Provide the (x, y) coordinate of the cell's center where the given text is located.  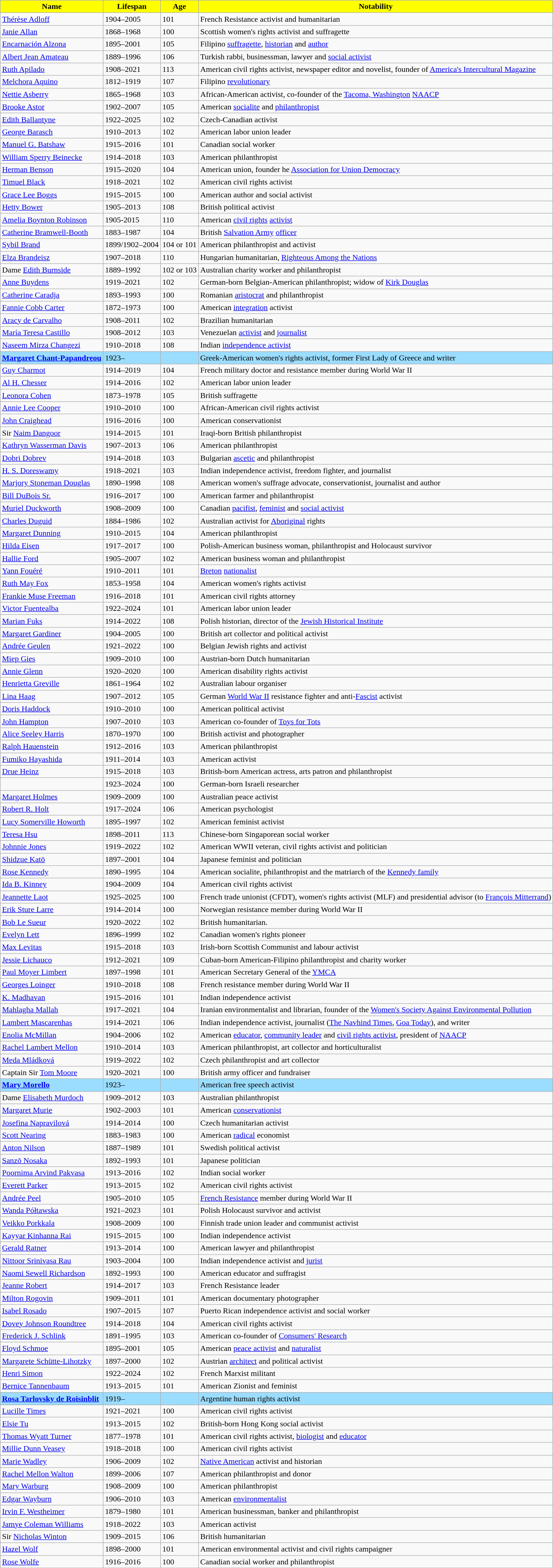
Romanian aristocrat and philanthropist (376, 295)
French Marxist militant (376, 1374)
1853–1958 (132, 584)
Ruth Apilado (52, 69)
María Teresa Castillo (52, 332)
1870–1970 (132, 734)
American businessman, banker and philanthropist (376, 1511)
Erik Sture Larre (52, 909)
Hazel Wolf (52, 1549)
Chinese-born Singaporean social worker (376, 834)
French trade unionist (CFDT), women's rights activist (MLF) and presidential advisor (to François Mitterrand) (376, 897)
Margaret Gardiner (52, 634)
Irvin F. Westheimer (52, 1511)
Mahlagha Mallah (52, 1010)
1917–2021 (132, 1010)
1914–2019 (132, 370)
1812–1919 (132, 82)
Iraqi-born British philanthropist (376, 433)
Australian labour organiser (376, 684)
Fannie Cobb Carter (52, 307)
1907–2010 (132, 721)
Australian philanthropist (376, 1098)
1883–1987 (132, 232)
1920–2022 (132, 922)
Dame Edith Burnside (52, 270)
1898–2000 (132, 1549)
1895–1997 (132, 822)
Australian peace activist (376, 797)
Doris Haddock (52, 709)
American civil rights activist, newspaper editor and novelist, founder of America's Intercultural Magazine (376, 69)
Margaret Murie (52, 1110)
Teresa Hsu (52, 834)
Rachel Lambert Mellon (52, 1047)
1909–2010 (132, 659)
French Resistance leader (376, 1286)
American Secretary General of the YMCA (376, 972)
1865–1968 (132, 94)
Muriel Duckworth (52, 508)
1922–2025 (132, 119)
American co-founder of Consumers' Research (376, 1336)
1877–1978 (132, 1436)
Breton nationalist (376, 571)
1916–2018 (132, 596)
Manuel G. Batshaw (52, 144)
Everett Parker (52, 1185)
Indian independence activist, freedom fighter, and journalist (376, 470)
1907–2013 (132, 445)
Name (52, 7)
1913–2016 (132, 1173)
1884–1986 (132, 521)
French military doctor and resistance member during World War II (376, 370)
1920–2020 (132, 671)
Indian independence activist, journalist (The Navhind Times, Goa Today), and writer (376, 1022)
1897–2001 (132, 859)
Margaret Dunning (52, 533)
Annie Glenn (52, 671)
1879–1980 (132, 1511)
Iranian environmentalist and librarian, founder of the Women's Society Against Environmental Pollution (376, 1010)
George Barasch (52, 132)
African-American civil rights activist (376, 408)
Charles Duguid (52, 521)
Amelia Boynton Robinson (52, 220)
German World War II resistance fighter and anti-Fascist activist (376, 696)
Millie Dunn Veasey (52, 1449)
1919–2021 (132, 282)
Ralph Hauenstein (52, 746)
Turkish rabbi, businessman, lawyer and social activist (376, 57)
American documentary photographer (376, 1298)
1873–1978 (132, 395)
1905–2013 (132, 207)
American educator, community leader and civil rights activist, president of NAACP (376, 1035)
Naseem Mirza Changezi (52, 345)
American disability rights activist (376, 671)
Australian charity worker and philanthropist (376, 270)
American Zionist and feminist (376, 1386)
Frankie Muse Freeman (52, 596)
Captain Sir Tom Moore (52, 1072)
Irish-born Scottish Communist and labour activist (376, 947)
Belgian Jewish rights and activist (376, 646)
American women's rights activist (376, 584)
Hungarian humanitarian, Righteous Among the Nations (376, 257)
1921–2021 (132, 1411)
British humanitarian. (376, 922)
Canadian women's rights pioneer (376, 934)
Czech humanitarian activist (376, 1123)
Lucille Times (52, 1411)
Polish Holocaust survivor and activist (376, 1211)
Jeanne Robert (52, 1286)
1912–2016 (132, 746)
British activist and photographer (376, 734)
1909–2009 (132, 797)
Brazilian humanitarian (376, 320)
1914–2021 (132, 1022)
1914–2016 (132, 383)
Hallie Ford (52, 558)
Notability (376, 7)
Melchora Aquino (52, 82)
1919– (132, 1399)
Scott Nearing (52, 1135)
British army officer and fundraiser (376, 1072)
Elza Brandeisz (52, 257)
Annie Lee Cooper (52, 408)
Josefina Napravilová (52, 1123)
1904–2009 (132, 884)
Marjory Stoneman Douglas (52, 483)
American philanthropist and donor (376, 1474)
Yann Fouéré (52, 571)
Isabel Rosado (52, 1311)
Greek-American women's rights activist, former First Lady of Greece and writer (376, 357)
Max Levitas (52, 947)
British political activist (376, 207)
American civil rights attorney (376, 596)
Canadian social worker and philanthropist (376, 1561)
K. Madhavan (52, 997)
1925–2025 (132, 897)
Drue Heinz (52, 772)
Aracy de Carvalho (52, 320)
Edgar Wayburn (52, 1499)
1909–2015 (132, 1536)
1889–1992 (132, 270)
Henrietta Greville (52, 684)
Margarete Schütte-Lihotzky (52, 1361)
1908–2021 (132, 69)
British-born American actress, arts patron and philanthropist (376, 772)
Sir Naim Dangoor (52, 433)
American author and social activist (376, 195)
Canadian pacifist, feminist and social activist (376, 508)
American political activist (376, 709)
1890–1998 (132, 483)
1896–1999 (132, 934)
Indian independence activist and jurist (376, 1261)
American peace activist and naturalist (376, 1348)
1920–2021 (132, 1072)
1917–2024 (132, 809)
1907–2015 (132, 1311)
Australian activist for Aboriginal rights (376, 521)
Shidzue Katō (52, 859)
Czech-Canadian activist (376, 119)
1904–2006 (132, 1035)
Albert Jean Amateau (52, 57)
1906–2009 (132, 1461)
Sir Nicholas Winton (52, 1536)
1893–1993 (132, 295)
Thérèse Adloff (52, 19)
Bernice Tannenbaum (52, 1386)
Encarnación Alzona (52, 44)
Andrée Peel (52, 1198)
British suffragette (376, 395)
American educator and suffragist (376, 1273)
1902–2003 (132, 1110)
1905-2015 (132, 220)
Frederick J. Schlink (52, 1336)
Poornima Arvind Pakvasa (52, 1173)
1912–2021 (132, 960)
Bulgarian ascetic and philanthropist (376, 458)
Hetty Bower (52, 207)
Canadian social worker (376, 144)
104 or 101 (179, 245)
German-born Belgian-American philanthropist; widow of Kirk Douglas (376, 282)
Jamye Coleman Williams (52, 1524)
American union, founder he Association for Union Democracy (376, 170)
Bob Le Sueur (52, 922)
Georges Loinger (52, 985)
Lina Haag (52, 696)
1918–2022 (132, 1524)
American socialite and philanthropist (376, 107)
Robert R. Holt (52, 809)
Native American activist and historian (376, 1461)
Jessie Lichauco (52, 960)
1890–1995 (132, 872)
1899/1902–2004 (132, 245)
1909–2011 (132, 1298)
Naomi Sewell Richardson (52, 1273)
American civil rights activist, biologist and educator (376, 1436)
Norwegian resistance member during World War II (376, 909)
Indian social worker (376, 1173)
Milton Rogovin (52, 1298)
1914–2015 (132, 433)
Japanese politician (376, 1160)
American environmentalist (376, 1499)
American business woman and philanthropist (376, 558)
1906–2010 (132, 1499)
1917–2017 (132, 546)
1910–2011 (132, 571)
French Resistance member during World War II (376, 1198)
109 (179, 960)
Marian Fuks (52, 621)
Lifespan (132, 7)
1921–2022 (132, 646)
1903–2004 (132, 1261)
Anne Buydens (52, 282)
Finnish trade union leader and communist activist (376, 1223)
1905–2007 (132, 558)
William Sperry Beinecke (52, 157)
Japanese feminist and politician (376, 859)
Rose Wolfe (52, 1561)
Rosa Tarlovsky de Roisinblit (52, 1399)
Catherine Caradja (52, 295)
American WWII veteran, civil rights activist and politician (376, 847)
Mary Morello (52, 1085)
John Hampton (52, 721)
American philanthropist, art collector and horticulturalist (376, 1047)
1905–2010 (132, 1198)
Cuban-born American-Filipino philanthropist and charity worker (376, 960)
Dame Elisabeth Murdoch (52, 1098)
Ida B. Kinney (52, 884)
1910–2013 (132, 132)
Ruth May Fox (52, 584)
Mary Warburg (52, 1486)
Dovey Johnson Roundtree (52, 1323)
Bill DuBois Sr. (52, 496)
African-American activist, co-founder of the Tacoma, Washington NAACP (376, 94)
Johnnie Jones (52, 847)
American free speech activist (376, 1085)
1883–1983 (132, 1135)
1913–2014 (132, 1248)
French Resistance activist and humanitarian (376, 19)
Czech philanthropist and art collector (376, 1060)
British art collector and political activist (376, 634)
1910–2015 (132, 533)
Margaret Holmes (52, 797)
Lambert Mascarenhas (52, 1022)
1911–2014 (132, 759)
Venezuelan activist and journalist (376, 332)
1918–2018 (132, 1449)
British-born Hong Kong social activist (376, 1424)
British Salvation Army officer (376, 232)
1915–2020 (132, 170)
Alice Seeley Harris (52, 734)
1861–1964 (132, 684)
Janie Allan (52, 32)
Thomas Wyatt Turner (52, 1436)
Brooke Astor (52, 107)
Austrian architect and political activist (376, 1361)
Age (179, 7)
1916–2017 (132, 496)
Jeannette Laot (52, 897)
1907–2012 (132, 696)
1897–2000 (132, 1361)
Margaret Chant-Papandreou (52, 357)
1909–2012 (132, 1098)
Guy Charmot (52, 370)
Nettie Asberry (52, 94)
Argentine human rights activist (376, 1399)
Rose Kennedy (52, 872)
1914–2022 (132, 621)
German-born Israeli researcher (376, 784)
Kathryn Wasserman Davis (52, 445)
H. S. Doreswamy (52, 470)
Miep Gies (52, 659)
Kayyar Kinhanna Rai (52, 1236)
French resistance member during World War II (376, 985)
Henri Simon (52, 1374)
1898–2011 (132, 834)
Scottish women's rights activist and suffragette (376, 32)
Andrée Geulen (52, 646)
Elsie Tu (52, 1424)
1902–2007 (132, 107)
Puerto Rican independence activist and social worker (376, 1311)
John Craighead (52, 420)
American feminist activist (376, 822)
1868–1968 (132, 32)
Filipino suffragette, historian and author (376, 44)
Swedish political activist (376, 1148)
1921–2023 (132, 1211)
Polish historian, director of the Jewish Historical Institute (376, 621)
Fumiko Hayashida (52, 759)
Meda Mládková (52, 1060)
1908–2012 (132, 332)
Hilda Eisen (52, 546)
Floyd Schmoe (52, 1348)
Marie Wadley (52, 1461)
Lucy Somerville Howorth (52, 822)
1907–2018 (132, 257)
American farmer and philanthropist (376, 496)
Edith Ballantyne (52, 119)
Gerald Ratner (52, 1248)
Wanda Półtawska (52, 1211)
1872–1973 (132, 307)
American lawyer and philanthropist (376, 1248)
1897–1998 (132, 972)
102 or 103 (179, 270)
Timuel Black (52, 182)
Filipino revolutionary (376, 82)
Dobri Dobrev (52, 458)
American integration activist (376, 307)
1908–2011 (132, 320)
Sanzō Nosaka (52, 1160)
Enolia McMillan (52, 1035)
Anton Nilson (52, 1148)
1899–2006 (132, 1474)
British humanitarian (376, 1536)
Catherine Bramwell-Booth (52, 232)
American philanthropist and activist (376, 245)
1887–1989 (132, 1148)
1910–2014 (132, 1047)
American environmental activist and civil rights campaigner (376, 1549)
Nittoor Srinivasa Rau (52, 1261)
Evelyn Lett (52, 934)
American socialite, philanthropist and the matriarch of the Kennedy family (376, 872)
1914–2017 (132, 1286)
Paul Moyer Limbert (52, 972)
1923–2024 (132, 784)
Rachel Mellon Walton (52, 1474)
Grace Lee Boggs (52, 195)
Herman Benson (52, 170)
American co-founder of Toys for Tots (376, 721)
American radical economist (376, 1135)
Polish-American business woman, philanthropist and Holocaust survivor (376, 546)
American psychologist (376, 809)
Leonora Cohen (52, 395)
Victor Fuentealba (52, 609)
1889–1996 (132, 57)
Austrian-born Dutch humanitarian (376, 659)
Veikko Porkkala (52, 1223)
Al H. Chesser (52, 383)
American women's suffrage advocate, conservationist, journalist and author (376, 483)
Sybil Brand (52, 245)
1891–1995 (132, 1336)
